For the text-containing cell, return its midpoint in [x, y] coordinate format. 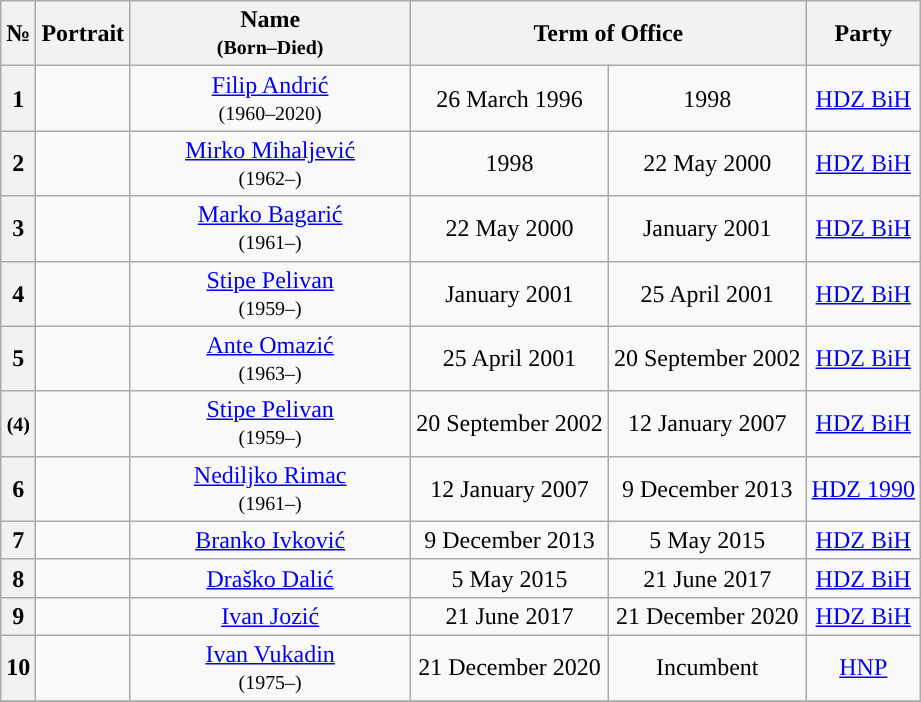
10 [18, 668]
№ [18, 34]
Party [863, 34]
Mirko Mihaljević(1962–) [270, 164]
Filip Andrić(1960–2020) [270, 98]
1 [18, 98]
(4) [18, 424]
Incumbent [707, 668]
6 [18, 488]
Ante Omazić(1963–) [270, 358]
7 [18, 540]
8 [18, 578]
Draško Dalić [270, 578]
Name(Born–Died) [270, 34]
Portrait [83, 34]
Branko Ivković [270, 540]
HNP [863, 668]
26 March 1996 [510, 98]
Ivan Vukadin(1975–) [270, 668]
9 [18, 616]
4 [18, 294]
5 [18, 358]
HDZ 1990 [863, 488]
Nediljko Rimac(1961–) [270, 488]
2 [18, 164]
3 [18, 228]
Term of Office [608, 34]
Marko Bagarić(1961–) [270, 228]
Ivan Jozić [270, 616]
